Locate the cell with the specified text and output its (X, Y) center coordinate. 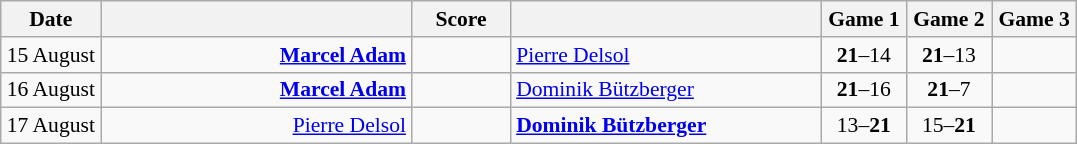
16 August (51, 90)
Game 1 (864, 19)
13–21 (864, 126)
15 August (51, 55)
21–16 (864, 90)
Score (461, 19)
Date (51, 19)
21–13 (948, 55)
17 August (51, 126)
Game 3 (1034, 19)
15–21 (948, 126)
21–7 (948, 90)
Game 2 (948, 19)
21–14 (864, 55)
